For the text-containing cell, return its midpoint in (x, y) coordinate format. 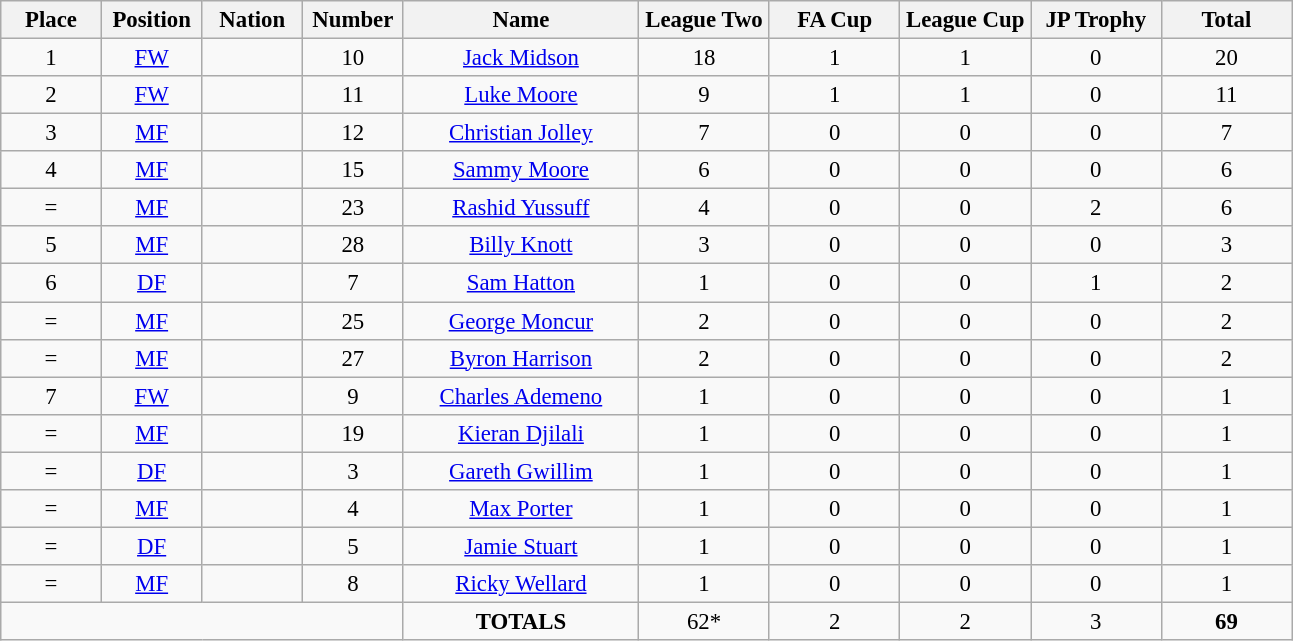
FA Cup (834, 20)
Sam Hatton (521, 283)
Place (52, 20)
Rashid Yussuff (521, 208)
15 (354, 170)
Kieran Djilali (521, 433)
12 (354, 133)
27 (354, 358)
Gareth Gwillim (521, 471)
18 (704, 58)
JP Trophy (1096, 20)
George Moncur (521, 321)
Ricky Wellard (521, 584)
28 (354, 245)
Jack Midson (521, 58)
Byron Harrison (521, 358)
8 (354, 584)
Billy Knott (521, 245)
Christian Jolley (521, 133)
20 (1226, 58)
10 (354, 58)
25 (354, 321)
Jamie Stuart (521, 546)
62* (704, 621)
Luke Moore (521, 95)
League Two (704, 20)
Max Porter (521, 509)
Position (152, 20)
19 (354, 433)
Charles Ademeno (521, 396)
Number (354, 20)
Sammy Moore (521, 170)
Name (521, 20)
League Cup (966, 20)
Total (1226, 20)
69 (1226, 621)
TOTALS (521, 621)
Nation (252, 20)
23 (354, 208)
